Output the (x, y) coordinate of the center of the cell containing the given text.  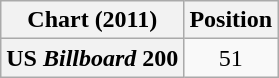
Chart (2011) (92, 20)
Position (231, 20)
51 (231, 58)
US Billboard 200 (92, 58)
